Pinpoint the cell where the given text exists, returning its (X, Y) midpoint coordinate. 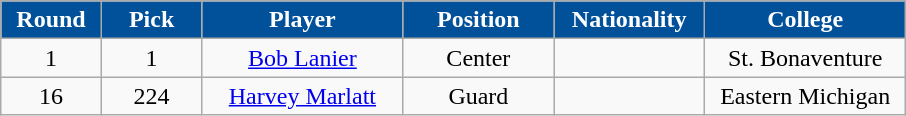
Round (52, 20)
Bob Lanier (302, 58)
Harvey Marlatt (302, 96)
Position (478, 20)
Nationality (630, 20)
St. Bonaventure (806, 58)
Player (302, 20)
Guard (478, 96)
Center (478, 58)
College (806, 20)
16 (52, 96)
Eastern Michigan (806, 96)
Pick (152, 20)
224 (152, 96)
